Pinpoint the cell where the given text exists, returning its (x, y) midpoint coordinate. 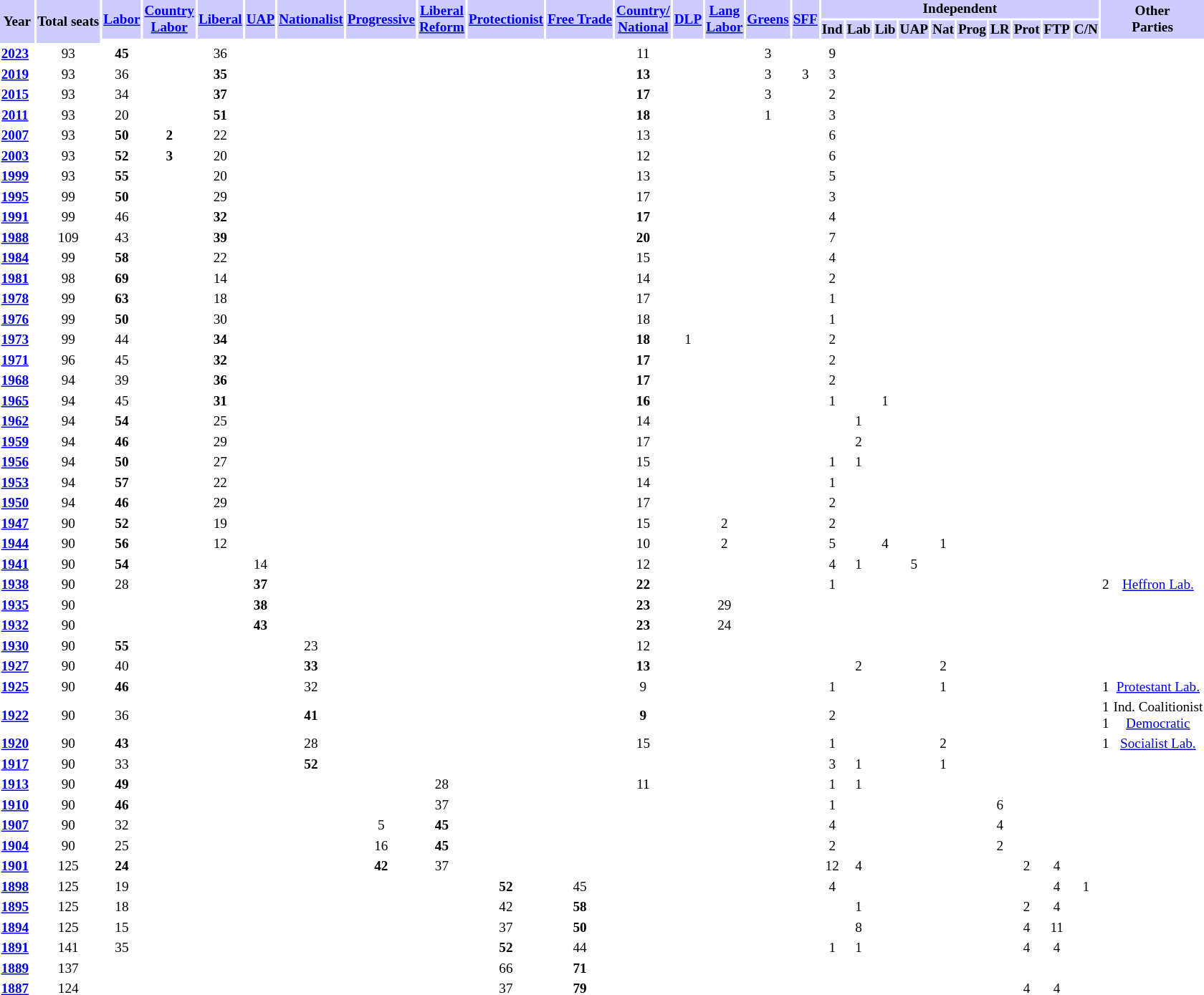
FTP (1056, 29)
DLP (688, 19)
Ind. CoalitionistDemocratic (1158, 716)
C/N (1086, 29)
1927 (14, 667)
1895 (14, 908)
1941 (14, 565)
30 (220, 320)
1976 (14, 320)
66 (506, 969)
LR (1000, 29)
Liberal (220, 19)
2015 (14, 95)
LangLabor (725, 19)
2011 (14, 115)
137 (69, 969)
Prog (972, 29)
Lib (885, 29)
1889 (14, 969)
Socialist Lab. (1158, 744)
1901 (14, 867)
1956 (14, 463)
7 (832, 239)
1925 (14, 687)
57 (122, 484)
2023 (14, 54)
51 (220, 115)
Prot (1026, 29)
71 (579, 969)
Country/National (644, 19)
CountryLabor (169, 19)
SFF (806, 19)
1922 (14, 716)
1913 (14, 785)
1953 (14, 484)
Nationalist (311, 19)
Labor (122, 19)
1894 (14, 928)
1920 (14, 744)
1981 (14, 279)
1950 (14, 504)
141 (69, 948)
1917 (14, 764)
1891 (14, 948)
Year (17, 21)
1935 (14, 605)
1944 (14, 544)
1978 (14, 299)
1984 (14, 259)
Nat (943, 29)
1971 (14, 360)
38 (260, 605)
1999 (14, 177)
Protectionist (506, 19)
31 (220, 402)
96 (69, 360)
1907 (14, 826)
49 (122, 785)
1947 (14, 524)
41 (311, 716)
40 (122, 667)
8 (859, 928)
1904 (14, 846)
56 (122, 544)
Greens (768, 19)
Total seats (69, 21)
63 (122, 299)
LiberalReform (441, 19)
1968 (14, 381)
1932 (14, 626)
2007 (14, 136)
Progressive (381, 19)
1991 (14, 218)
109 (69, 239)
Independent (960, 9)
Free Trade (579, 19)
69 (122, 279)
27 (220, 463)
1930 (14, 647)
10 (644, 544)
Lab (859, 29)
1965 (14, 402)
2003 (14, 157)
1938 (14, 585)
1959 (14, 442)
2019 (14, 75)
Ind (832, 29)
1988 (14, 239)
1962 (14, 422)
1995 (14, 197)
OtherParties (1152, 19)
98 (69, 279)
Protestant Lab. (1158, 687)
1898 (14, 888)
1973 (14, 340)
Heffron Lab. (1158, 585)
1910 (14, 806)
